For the text-containing cell, return its midpoint in [x, y] coordinate format. 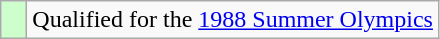
Qualified for the 1988 Summer Olympics [233, 20]
